Output the [x, y] coordinate of the center of the cell containing the given text.  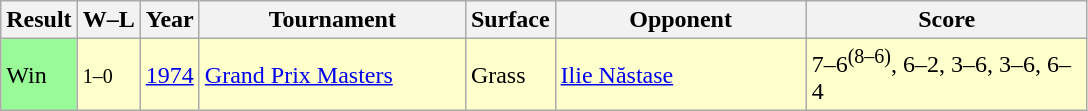
Ilie Năstase [680, 75]
Year [170, 20]
Win [39, 75]
W–L [108, 20]
Opponent [680, 20]
1974 [170, 75]
7–6(8–6), 6–2, 3–6, 3–6, 6–4 [946, 75]
Grand Prix Masters [332, 75]
Surface [510, 20]
Score [946, 20]
Result [39, 20]
1–0 [108, 75]
Grass [510, 75]
Tournament [332, 20]
